Output the (x, y) coordinate of the center of the cell containing the given text.  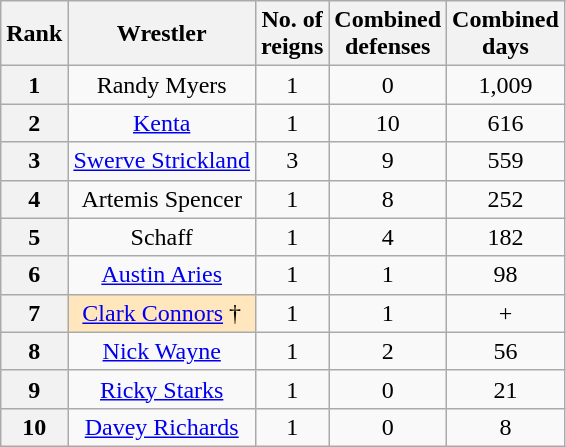
559 (506, 161)
252 (506, 199)
Schaff (162, 237)
Austin Aries (162, 275)
Swerve Strickland (162, 161)
Artemis Spencer (162, 199)
7 (34, 313)
Combineddefenses (388, 34)
56 (506, 351)
21 (506, 389)
6 (34, 275)
+ (506, 313)
Nick Wayne (162, 351)
Rank (34, 34)
Wrestler (162, 34)
5 (34, 237)
Ricky Starks (162, 389)
182 (506, 237)
616 (506, 123)
Clark Connors † (162, 313)
Davey Richards (162, 427)
1,009 (506, 85)
Kenta (162, 123)
98 (506, 275)
Randy Myers (162, 85)
No. ofreigns (292, 34)
Combineddays (506, 34)
